Search for the cell housing the specified text and yield its [X, Y] center coordinate. 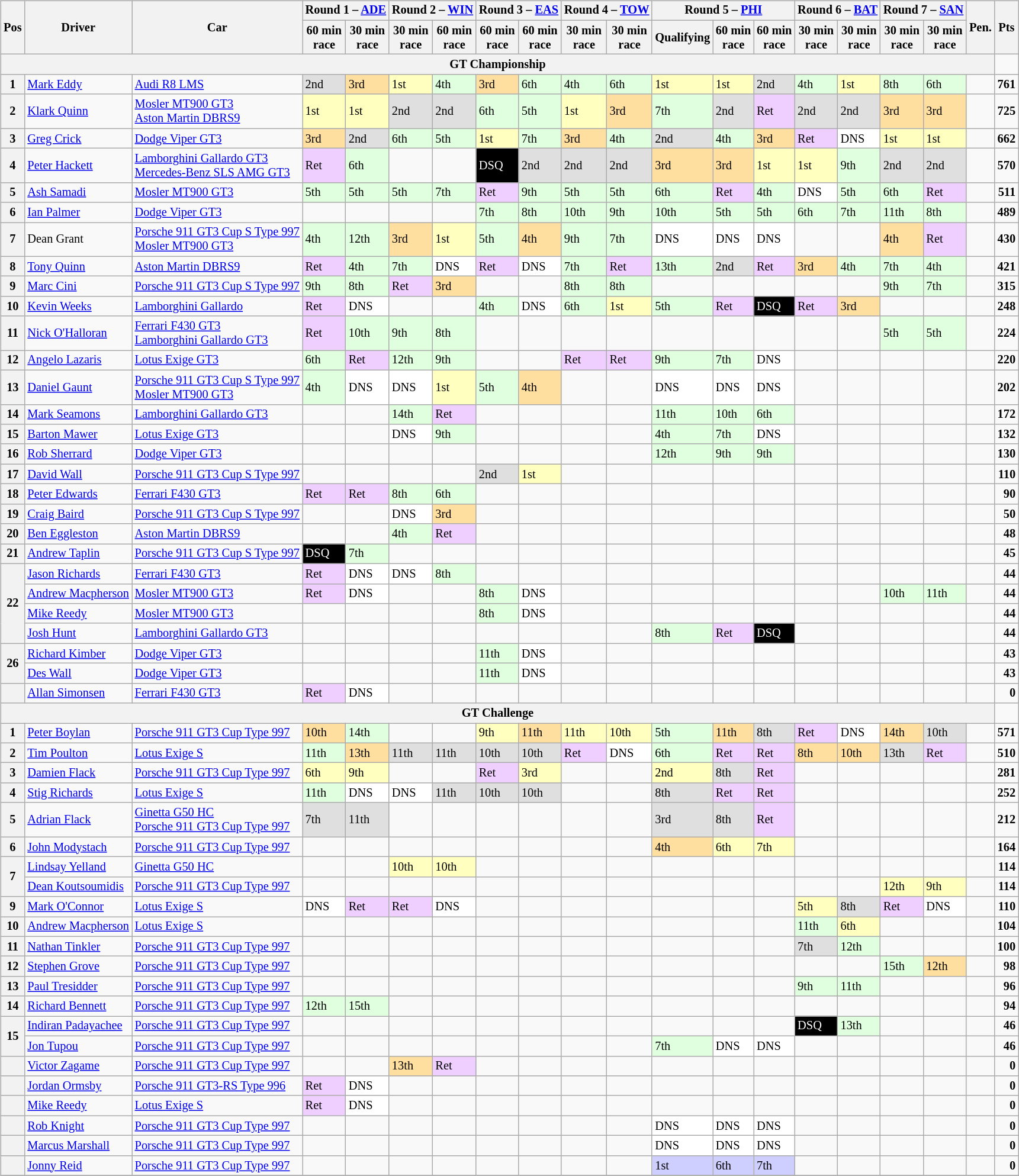
Lamborghini Gallardo [217, 307]
Round 6 – BAT [837, 11]
Indiran Padayachee [78, 1026]
725 [1007, 111]
761 [1007, 85]
Daniel Gaunt [78, 387]
Adrian Flack [78, 820]
Nathan Tinkler [78, 946]
Mosler MT900 GT3 Aston Martin DBRS9 [217, 111]
Marcus Marshall [78, 1146]
98 [1007, 966]
Jon Tupou [78, 1046]
Damien Flack [78, 773]
Round 5 – PHI [724, 11]
Stephen Grove [78, 966]
Victor Zagame [78, 1066]
Peter Boylan [78, 733]
Allan Simonsen [78, 693]
220 [1007, 360]
8 [12, 266]
17 [12, 474]
Ferrari F430 GT3 Lamborghini Gallardo GT3 [217, 333]
45 [1007, 554]
Lindsay Yelland [78, 867]
21 [12, 554]
GT Challenge [497, 713]
Stig Richards [78, 793]
Round 4 – TOW [606, 11]
GT Championship [497, 65]
Round 7 – SAN [924, 11]
489 [1007, 212]
16 [12, 454]
48 [1007, 534]
212 [1007, 820]
20 [12, 534]
Nick O'Halloran [78, 333]
172 [1007, 414]
510 [1007, 753]
50 [1007, 514]
Rob Sherrard [78, 454]
570 [1007, 166]
96 [1007, 987]
26 [12, 663]
Mark Eddy [78, 85]
104 [1007, 927]
Round 1 – ADE [346, 11]
Barton Mawer [78, 434]
Ginetta G50 HC Porsche 911 GT3 Cup Type 997 [217, 820]
Jordan Ormsby [78, 1086]
Tim Poulton [78, 753]
Josh Hunt [78, 633]
Peter Edwards [78, 494]
Round 3 – EAS [519, 11]
Paul Tresidder [78, 987]
Richard Kimber [78, 653]
248 [1007, 307]
Mark O'Connor [78, 907]
511 [1007, 192]
Rob Knight [78, 1126]
Tony Quinn [78, 266]
Ian Palmer [78, 212]
Car [217, 27]
130 [1007, 454]
18 [12, 494]
132 [1007, 434]
Mark Seamons [78, 414]
252 [1007, 793]
Qualifying [682, 37]
164 [1007, 847]
Pos [12, 27]
Angelo Lazaris [78, 360]
Dean Koutsoumidis [78, 887]
Greg Crick [78, 138]
Andrew Taplin [78, 554]
Craig Baird [78, 514]
Porsche 911 GT3-RS Type 996 [217, 1086]
Audi R8 LMS [217, 85]
Lamborghini Gallardo GT3 Mercedes-Benz SLS AMG GT3 [217, 166]
94 [1007, 1006]
Pts [1007, 27]
Klark Quinn [78, 111]
Marc Cini [78, 286]
Des Wall [78, 674]
Kevin Weeks [78, 307]
Pen. [981, 27]
Driver [78, 27]
Ginetta G50 HC [217, 867]
Round 2 – WIN [432, 11]
Ben Eggleston [78, 534]
662 [1007, 138]
David Wall [78, 474]
100 [1007, 946]
Peter Hackett [78, 166]
22 [12, 604]
Richard Bennett [78, 1006]
19 [12, 514]
315 [1007, 286]
90 [1007, 494]
John Modystach [78, 847]
202 [1007, 387]
Jason Richards [78, 573]
421 [1007, 266]
224 [1007, 333]
571 [1007, 733]
281 [1007, 773]
Ash Samadi [78, 192]
430 [1007, 240]
Jonny Reid [78, 1165]
Dean Grant [78, 240]
